Determine the [x, y] coordinate at the center of the cell enclosing the given text.  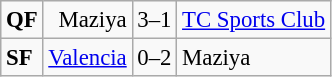
TC Sports Club [254, 20]
SF [22, 58]
QF [22, 20]
3–1 [154, 20]
0–2 [154, 58]
Valencia [88, 58]
